Capture the cell that displays the provided text and extract its [x, y] central coordinate. 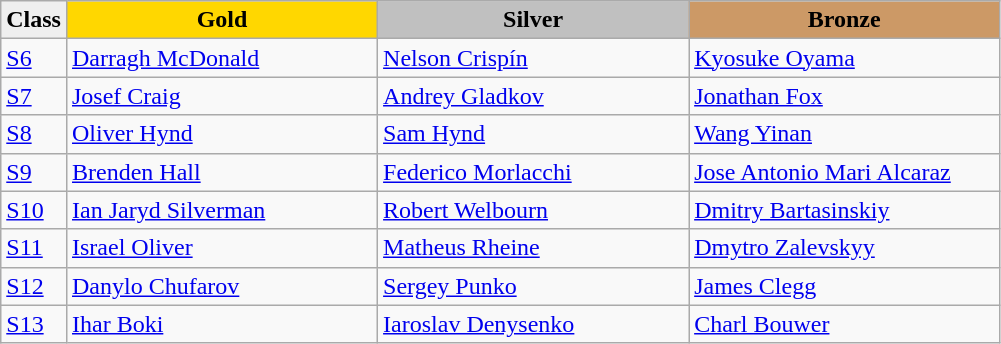
Oliver Hynd [222, 134]
Charl Bouwer [844, 324]
Dmytro Zalevskyy [844, 248]
Silver [534, 20]
S12 [34, 286]
Darragh McDonald [222, 58]
S10 [34, 210]
Dmitry Bartasinskiy [844, 210]
Nelson Crispín [534, 58]
Bronze [844, 20]
Josef Craig [222, 96]
Iaroslav Denysenko [534, 324]
Brenden Hall [222, 172]
S13 [34, 324]
Ihar Boki [222, 324]
Class [34, 20]
Kyosuke Oyama [844, 58]
Jose Antonio Mari Alcaraz [844, 172]
Gold [222, 20]
Andrey Gladkov [534, 96]
S8 [34, 134]
S9 [34, 172]
Danylo Chufarov [222, 286]
Federico Morlacchi [534, 172]
Sam Hynd [534, 134]
Sergey Punko [534, 286]
Jonathan Fox [844, 96]
S11 [34, 248]
S6 [34, 58]
Israel Oliver [222, 248]
S7 [34, 96]
Ian Jaryd Silverman [222, 210]
Robert Welbourn [534, 210]
Wang Yinan [844, 134]
Matheus Rheine [534, 248]
James Clegg [844, 286]
